Determine the [x, y] coordinate at the center of the cell enclosing the given text.  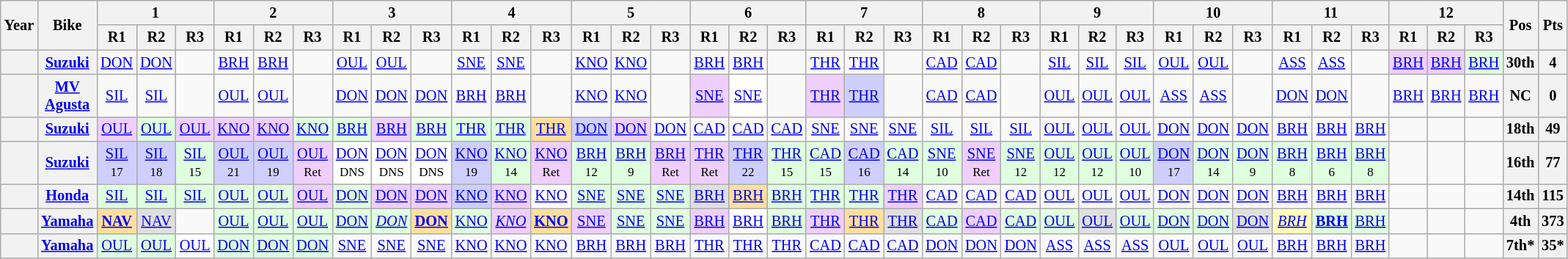
7th* [1520, 246]
THR22 [748, 163]
14th [1520, 196]
35* [1553, 246]
OUL19 [273, 163]
7 [864, 12]
OUL10 [1135, 163]
CAD14 [902, 163]
Year [19, 25]
SIL17 [117, 163]
BRH6 [1332, 163]
BRH9 [631, 163]
0 [1553, 95]
DON17 [1173, 163]
Honda [67, 196]
Pts [1553, 25]
KNORet [551, 163]
5 [631, 12]
18th [1520, 129]
49 [1553, 129]
DON9 [1253, 163]
4th [1520, 221]
3 [392, 12]
SIL18 [156, 163]
CAD16 [864, 163]
KNO14 [510, 163]
10 [1213, 12]
77 [1553, 163]
Bike [67, 25]
12 [1446, 12]
30th [1520, 62]
SNE12 [1021, 163]
DON14 [1213, 163]
NC [1520, 95]
Pos [1520, 25]
OUL21 [233, 163]
8 [981, 12]
OULRet [312, 163]
373 [1553, 221]
CAD15 [826, 163]
11 [1330, 12]
115 [1553, 196]
KNO19 [472, 163]
SIL15 [195, 163]
SNERet [981, 163]
1 [155, 12]
BRH12 [591, 163]
9 [1097, 12]
THRRet [710, 163]
16th [1520, 163]
BRHRet [670, 163]
THR15 [786, 163]
SNE10 [942, 163]
MV Agusta [67, 95]
2 [273, 12]
6 [748, 12]
